For the text-containing cell, return its midpoint in [X, Y] coordinate format. 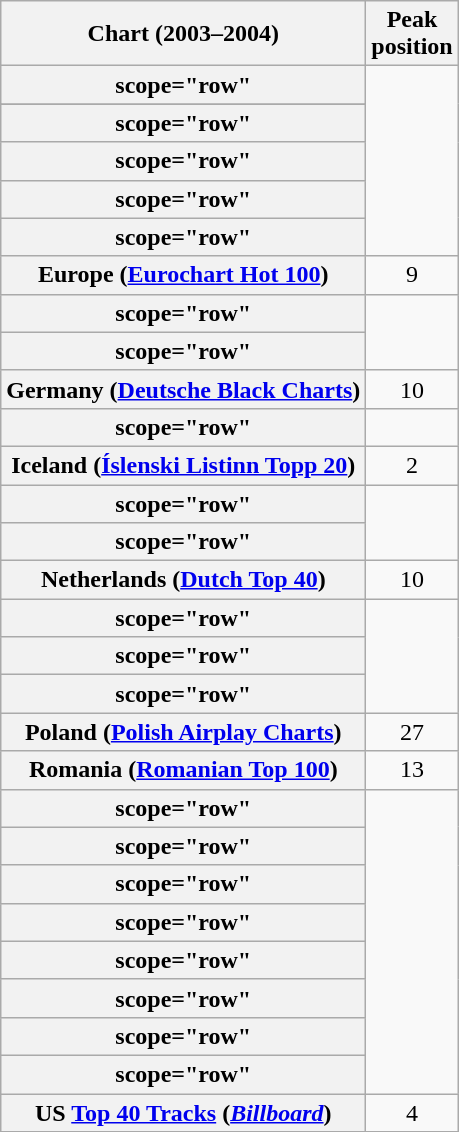
Chart (2003–2004) [184, 34]
Iceland (Íslenski Listinn Topp 20) [184, 465]
Europe (Eurochart Hot 100) [184, 275]
Poland (Polish Airplay Charts) [184, 732]
27 [412, 732]
Romania (Romanian Top 100) [184, 770]
Germany (Deutsche Black Charts) [184, 389]
2 [412, 465]
Netherlands (Dutch Top 40) [184, 580]
9 [412, 275]
4 [412, 1113]
Peakposition [412, 34]
US Top 40 Tracks (Billboard) [184, 1113]
13 [412, 770]
